Search for the cell housing the specified text and yield its (X, Y) center coordinate. 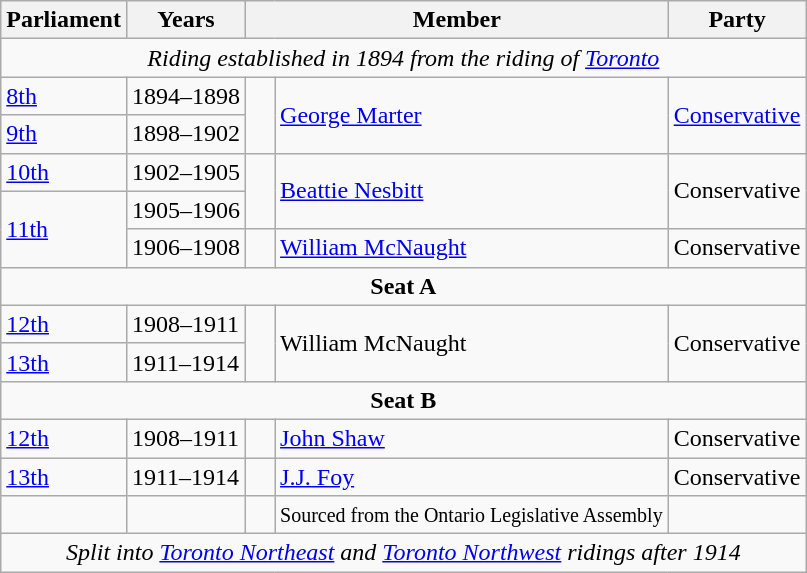
Member (458, 20)
1905–1906 (186, 210)
9th (64, 134)
11th (64, 229)
Split into Toronto Northeast and Toronto Northwest ridings after 1914 (404, 553)
1894–1898 (186, 96)
Seat B (404, 400)
Beattie Nesbitt (472, 191)
George Marter (472, 115)
10th (64, 172)
J.J. Foy (472, 477)
1902–1905 (186, 172)
Years (186, 20)
Parliament (64, 20)
Party (737, 20)
1898–1902 (186, 134)
Riding established in 1894 from the riding of Toronto (404, 58)
Sourced from the Ontario Legislative Assembly (472, 515)
Seat A (404, 286)
John Shaw (472, 438)
8th (64, 96)
1906–1908 (186, 248)
